Capture the cell that displays the provided text and extract its [x, y] central coordinate. 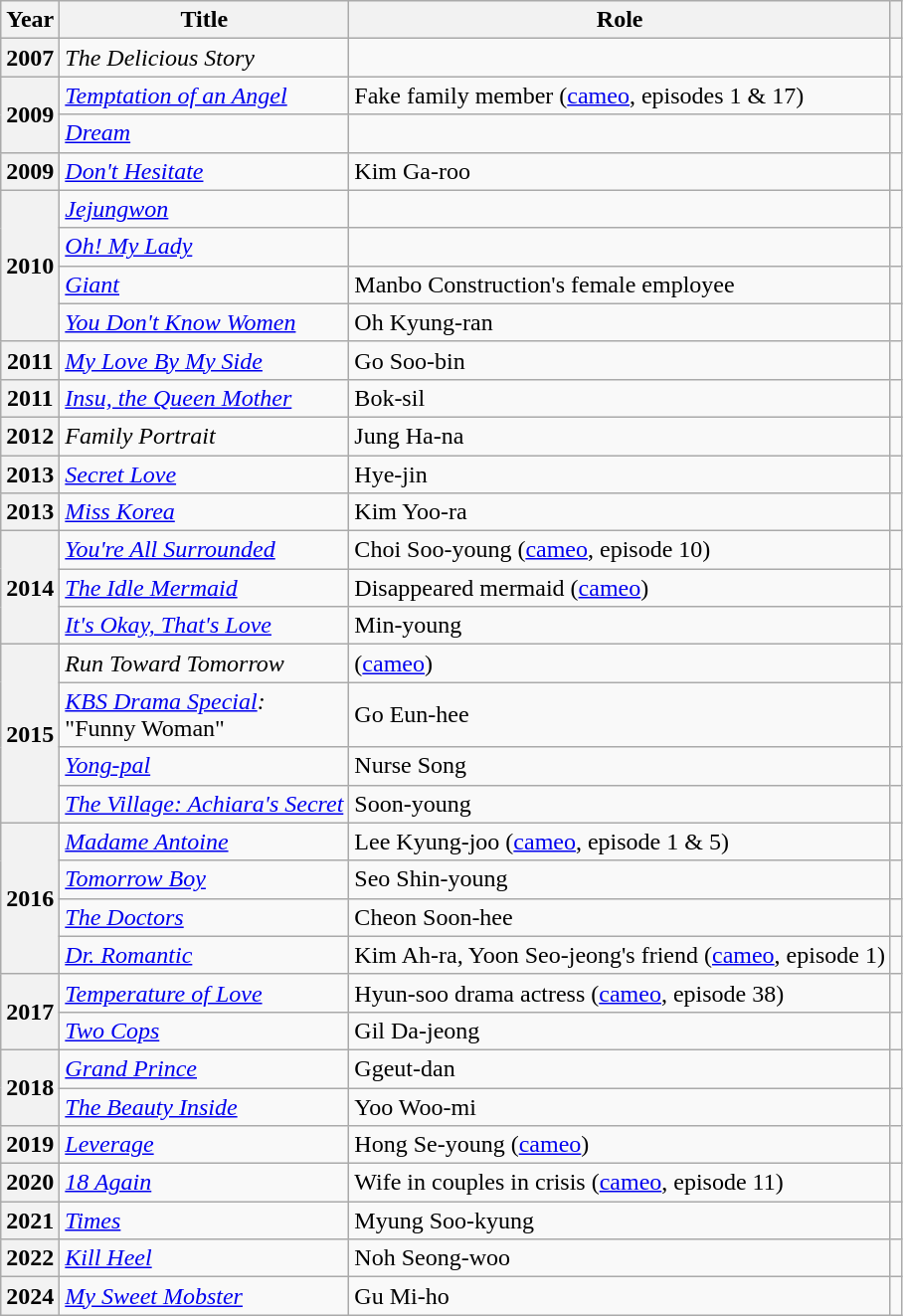
Yoo Woo-mi [621, 1107]
You Don't Know Women [205, 322]
Jejungwon [205, 209]
The Doctors [205, 917]
2019 [30, 1145]
Two Cops [205, 1031]
Nurse Song [621, 766]
2018 [30, 1087]
Don't Hesitate [205, 171]
Soon-young [621, 804]
Times [205, 1221]
Role [621, 20]
The Beauty Inside [205, 1107]
Dr. Romantic [205, 955]
2015 [30, 734]
Leverage [205, 1145]
Grand Prince [205, 1068]
Fake family member (cameo, episodes 1 & 17) [621, 95]
2012 [30, 436]
Bok-sil [621, 398]
Hye-jin [621, 474]
It's Okay, That's Love [205, 626]
Seo Shin-young [621, 879]
The Delicious Story [205, 58]
Hyun-soo drama actress (cameo, episode 38) [621, 993]
Kill Heel [205, 1258]
Manbo Construction's female employee [621, 284]
Gil Da-jeong [621, 1031]
Insu, the Queen Mother [205, 398]
Min-young [621, 626]
My Sweet Mobster [205, 1296]
Go Soo-bin [621, 360]
Yong-pal [205, 766]
Miss Korea [205, 512]
Choi Soo-young (cameo, episode 10) [621, 550]
Title [205, 20]
Noh Seong-woo [621, 1258]
Disappeared mermaid (cameo) [621, 588]
2020 [30, 1183]
Ggeut-dan [621, 1068]
KBS Drama Special:"Funny Woman" [205, 714]
Myung Soo-kyung [621, 1221]
Temperature of Love [205, 993]
Temptation of an Angel [205, 95]
2014 [30, 588]
Hong Se-young (cameo) [621, 1145]
Family Portrait [205, 436]
Giant [205, 284]
Jung Ha-na [621, 436]
My Love By My Side [205, 360]
18 Again [205, 1183]
Oh! My Lady [205, 247]
The Idle Mermaid [205, 588]
2016 [30, 898]
Go Eun-hee [621, 714]
Oh Kyung-ran [621, 322]
(cameo) [621, 663]
2024 [30, 1296]
2007 [30, 58]
Secret Love [205, 474]
Kim Yoo-ra [621, 512]
Wife in couples in crisis (cameo, episode 11) [621, 1183]
Year [30, 20]
Kim Ah-ra, Yoon Seo-jeong's friend (cameo, episode 1) [621, 955]
Run Toward Tomorrow [205, 663]
The Village: Achiara's Secret [205, 804]
2021 [30, 1221]
Kim Ga-roo [621, 171]
Cheon Soon-hee [621, 917]
2017 [30, 1012]
Madame Antoine [205, 842]
Dream [205, 133]
2022 [30, 1258]
2010 [30, 266]
Gu Mi-ho [621, 1296]
Lee Kyung-joo (cameo, episode 1 & 5) [621, 842]
You're All Surrounded [205, 550]
Tomorrow Boy [205, 879]
